Locate the cell with the specified text and output its (x, y) center coordinate. 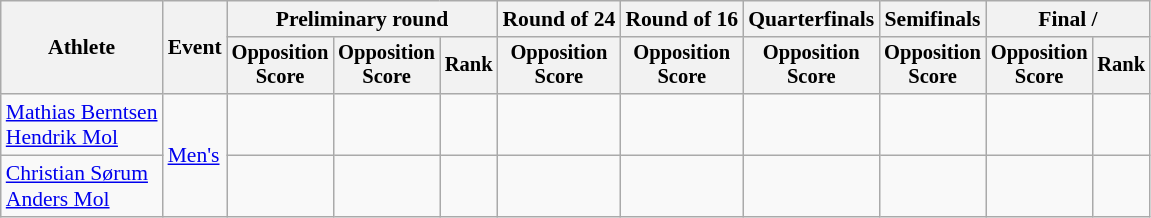
Event (195, 48)
Men's (195, 155)
Quarterfinals (811, 19)
Mathias BerntsenHendrik Mol (82, 124)
Athlete (82, 48)
Preliminary round (362, 19)
Round of 16 (682, 19)
Semifinals (932, 19)
Round of 24 (558, 19)
Final / (1068, 19)
Christian SørumAnders Mol (82, 186)
